Identify which cell holds the provided text, then report its [x, y] central coordinate. 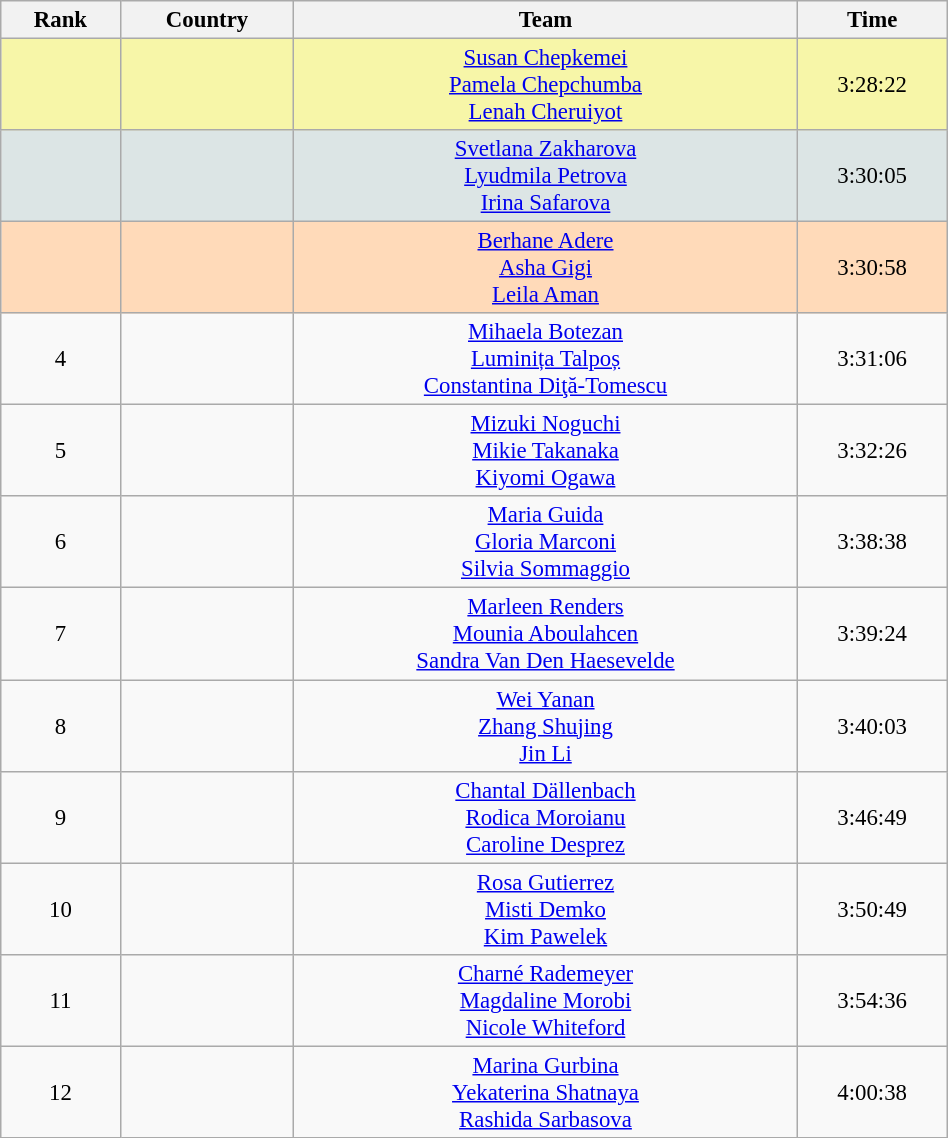
Wei YananZhang ShujingJin Li [546, 726]
3:40:03 [872, 726]
Berhane AdereAsha GigiLeila Aman [546, 268]
Svetlana ZakharovaLyudmila PetrovaIrina Safarova [546, 176]
9 [60, 817]
3:31:06 [872, 359]
7 [60, 634]
Marina GurbinaYekaterina ShatnayaRashida Sarbasova [546, 1092]
3:38:38 [872, 542]
5 [60, 451]
Susan ChepkemeiPamela ChepchumbaLenah Cheruiyot [546, 85]
Team [546, 20]
3:32:26 [872, 451]
Chantal DällenbachRodica MoroianuCaroline Desprez [546, 817]
3:28:22 [872, 85]
Rosa GutierrezMisti DemkoKim Pawelek [546, 909]
4:00:38 [872, 1092]
Rank [60, 20]
Mihaela BotezanLuminița TalpoșConstantina Diţă-Tomescu [546, 359]
3:54:36 [872, 1000]
4 [60, 359]
3:30:05 [872, 176]
3:50:49 [872, 909]
11 [60, 1000]
Mizuki NoguchiMikie TakanakaKiyomi Ogawa [546, 451]
Maria GuidaGloria MarconiSilvia Sommaggio [546, 542]
Charné RademeyerMagdaline MorobiNicole Whiteford [546, 1000]
Time [872, 20]
3:30:58 [872, 268]
10 [60, 909]
Marleen RendersMounia AboulahcenSandra Van Den Haesevelde [546, 634]
8 [60, 726]
6 [60, 542]
3:46:49 [872, 817]
Country [207, 20]
12 [60, 1092]
3:39:24 [872, 634]
